Provide the (X, Y) coordinate of the cell's center where the given text is located.  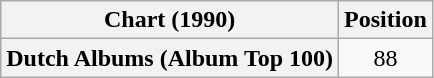
Dutch Albums (Album Top 100) (170, 58)
88 (386, 58)
Position (386, 20)
Chart (1990) (170, 20)
